Return the [X, Y] coordinate for the center point of the cell that contains the specified text.  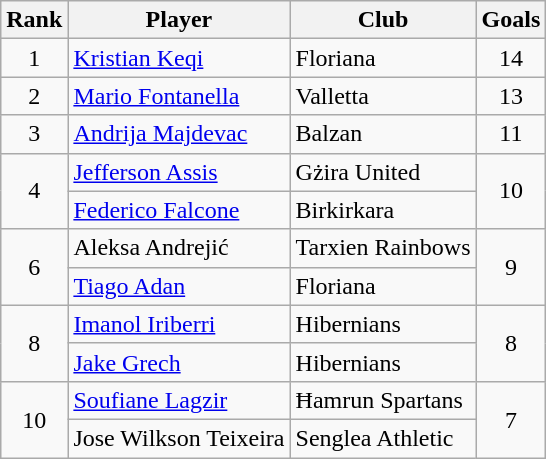
Gżira United [383, 172]
6 [34, 267]
Player [179, 20]
3 [34, 134]
4 [34, 191]
Senglea Athletic [383, 438]
Imanol Iriberri [179, 324]
Ħamrun Spartans [383, 400]
14 [511, 58]
Jose Wilkson Teixeira [179, 438]
Birkirkara [383, 210]
Soufiane Lagzir [179, 400]
Tiago Adan [179, 286]
Aleksa Andrejić [179, 248]
7 [511, 419]
Kristian Keqi [179, 58]
Andrija Majdevac [179, 134]
2 [34, 96]
Tarxien Rainbows [383, 248]
Jake Grech [179, 362]
Valletta [383, 96]
1 [34, 58]
Jefferson Assis [179, 172]
Federico Falcone [179, 210]
Goals [511, 20]
11 [511, 134]
13 [511, 96]
9 [511, 267]
Club [383, 20]
Balzan [383, 134]
Mario Fontanella [179, 96]
Rank [34, 20]
